Determine the (X, Y) coordinate at the center of the cell enclosing the given text.  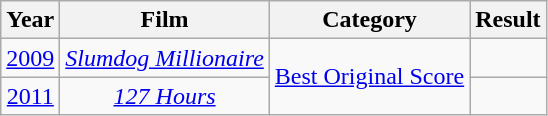
Film (165, 20)
Slumdog Millionaire (165, 58)
2009 (30, 58)
Year (30, 20)
Category (369, 20)
Result (508, 20)
127 Hours (165, 96)
2011 (30, 96)
Best Original Score (369, 77)
